Extract the (x, y) coordinate from the center of the cell holding the provided text.  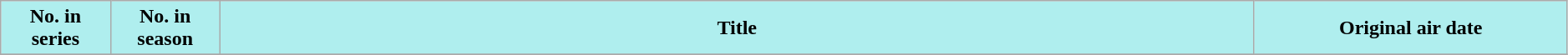
No. inseason (165, 28)
Original air date (1410, 28)
No. inseries (55, 28)
Title (737, 28)
